Determine the [x, y] coordinate at the center of the cell enclosing the given text.  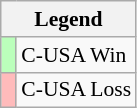
C-USA Win [76, 55]
C-USA Loss [76, 90]
Legend [68, 19]
